For the text-containing cell, return its midpoint in [x, y] coordinate format. 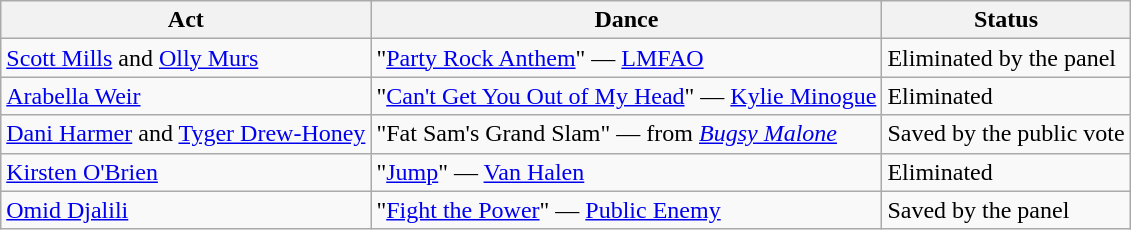
"Jump" — Van Halen [626, 172]
Saved by the public vote [1006, 134]
"Fat Sam's Grand Slam" — from Bugsy Malone [626, 134]
Saved by the panel [1006, 210]
Act [186, 20]
Status [1006, 20]
"Party Rock Anthem" — LMFAO [626, 58]
"Fight the Power" — Public Enemy [626, 210]
"Can't Get You Out of My Head" — Kylie Minogue [626, 96]
Eliminated by the panel [1006, 58]
Scott Mills and Olly Murs [186, 58]
Dani Harmer and Tyger Drew-Honey [186, 134]
Kirsten O'Brien [186, 172]
Arabella Weir [186, 96]
Dance [626, 20]
Omid Djalili [186, 210]
